Output the (x, y) coordinate of the center of the cell containing the given text.  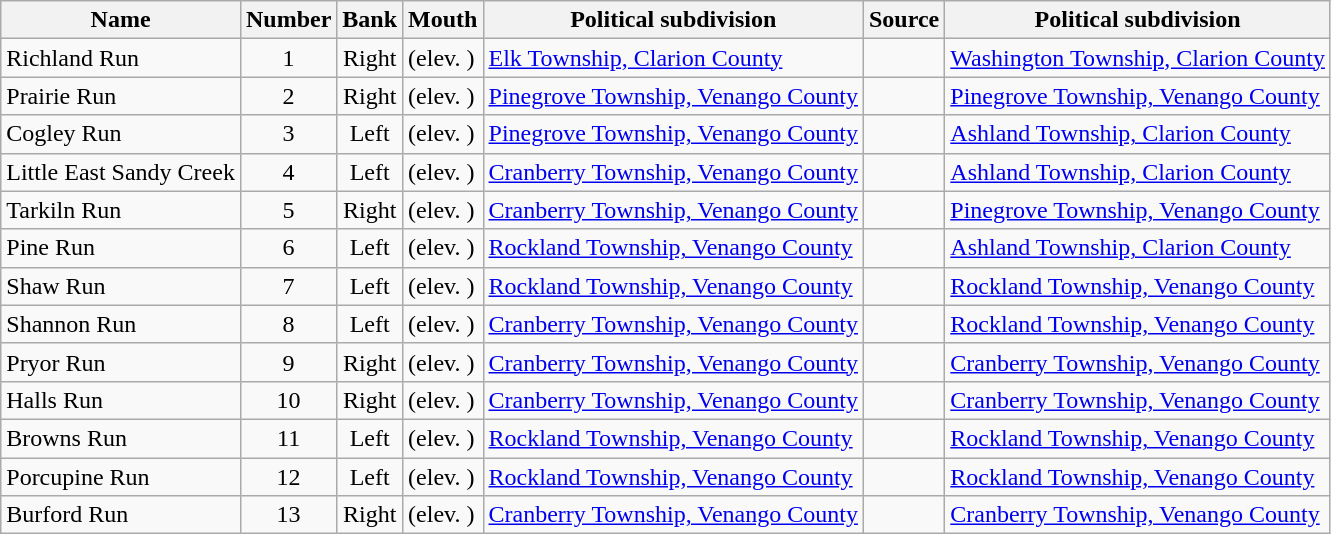
Shaw Run (121, 286)
Mouth (443, 20)
Tarkiln Run (121, 210)
12 (288, 477)
Pine Run (121, 248)
Name (121, 20)
Elk Township, Clarion County (673, 58)
Little East Sandy Creek (121, 172)
5 (288, 210)
Cogley Run (121, 134)
11 (288, 438)
3 (288, 134)
Prairie Run (121, 96)
9 (288, 362)
Washington Township, Clarion County (1138, 58)
Porcupine Run (121, 477)
7 (288, 286)
10 (288, 400)
Browns Run (121, 438)
Shannon Run (121, 324)
2 (288, 96)
4 (288, 172)
1 (288, 58)
6 (288, 248)
Halls Run (121, 400)
Source (904, 20)
Burford Run (121, 515)
13 (288, 515)
Richland Run (121, 58)
Pryor Run (121, 362)
8 (288, 324)
Number (288, 20)
Bank (370, 20)
